For the text-containing cell, return its midpoint in [X, Y] coordinate format. 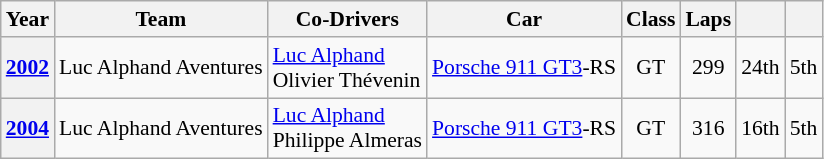
Team [161, 19]
Luc Alphand Olivier Thévenin [348, 68]
Class [650, 19]
316 [708, 128]
16th [760, 128]
2002 [28, 68]
Luc Alphand Philippe Almeras [348, 128]
2004 [28, 128]
Co-Drivers [348, 19]
Year [28, 19]
24th [760, 68]
Laps [708, 19]
Car [524, 19]
299 [708, 68]
